Provide the (X, Y) coordinate of the cell's center where the given text is located.  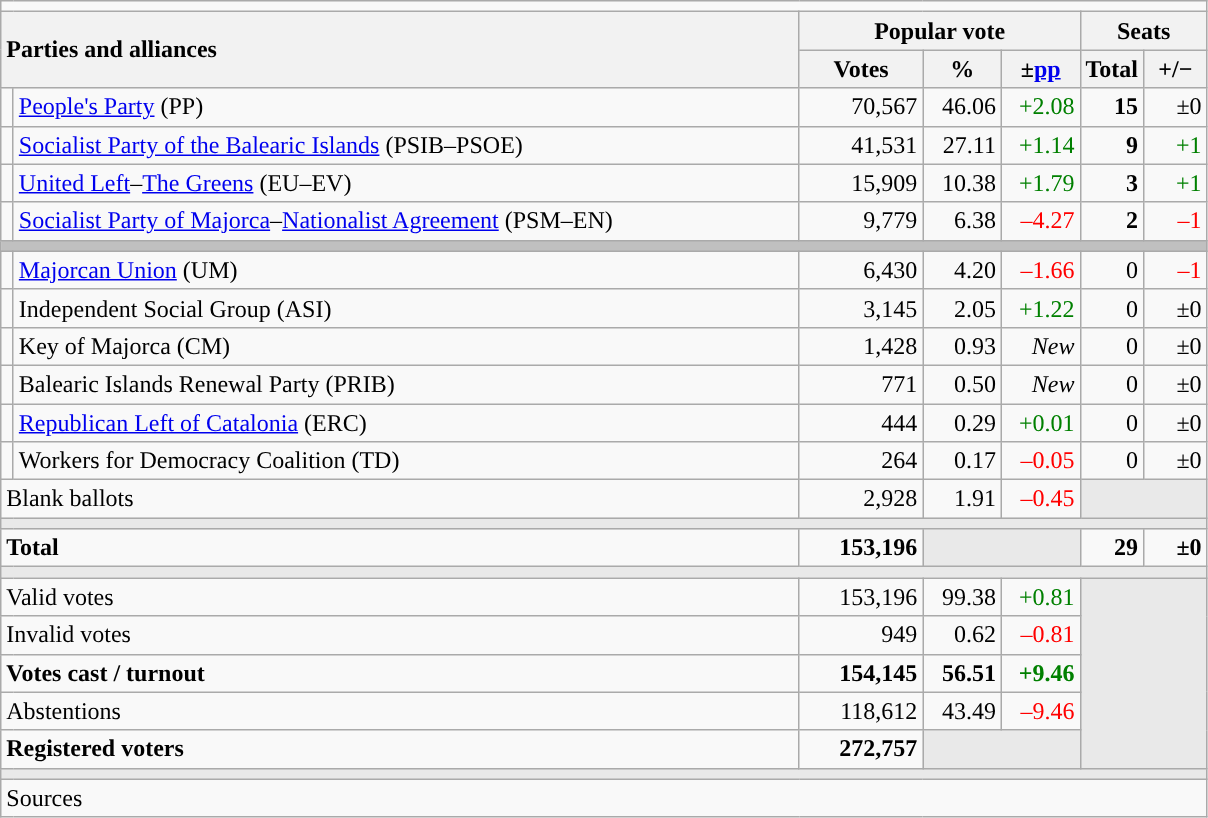
0.93 (962, 346)
0.17 (962, 461)
29 (1112, 548)
3,145 (861, 308)
Socialist Party of Majorca–Nationalist Agreement (PSM–EN) (406, 221)
27.11 (962, 145)
1,428 (861, 346)
46.06 (962, 107)
Balearic Islands Renewal Party (PRIB) (406, 384)
2.05 (962, 308)
6.38 (962, 221)
+1.14 (1040, 145)
0.50 (962, 384)
–9.46 (1040, 711)
6,430 (861, 270)
0.62 (962, 635)
Republican Left of Catalonia (ERC) (406, 423)
444 (861, 423)
–1.66 (1040, 270)
Votes (861, 69)
1.91 (962, 499)
Sources (604, 798)
43.49 (962, 711)
Socialist Party of the Balearic Islands (PSIB–PSOE) (406, 145)
United Left–The Greens (EU–EV) (406, 183)
4.20 (962, 270)
–0.45 (1040, 499)
15 (1112, 107)
–4.27 (1040, 221)
Valid votes (400, 597)
2,928 (861, 499)
Key of Majorca (CM) (406, 346)
People's Party (PP) (406, 107)
41,531 (861, 145)
+9.46 (1040, 673)
–0.81 (1040, 635)
Workers for Democracy Coalition (TD) (406, 461)
Abstentions (400, 711)
56.51 (962, 673)
0.29 (962, 423)
99.38 (962, 597)
Votes cast / turnout (400, 673)
% (962, 69)
154,145 (861, 673)
Invalid votes (400, 635)
+1.22 (1040, 308)
15,909 (861, 183)
+/− (1176, 69)
9,779 (861, 221)
9 (1112, 145)
+0.81 (1040, 597)
264 (861, 461)
3 (1112, 183)
Independent Social Group (ASI) (406, 308)
771 (861, 384)
±pp (1040, 69)
Popular vote (940, 31)
+0.01 (1040, 423)
118,612 (861, 711)
+1.79 (1040, 183)
2 (1112, 221)
10.38 (962, 183)
272,757 (861, 749)
Registered voters (400, 749)
Parties and alliances (400, 50)
Majorcan Union (UM) (406, 270)
70,567 (861, 107)
–0.05 (1040, 461)
Blank ballots (400, 499)
Seats (1144, 31)
949 (861, 635)
+2.08 (1040, 107)
